Extract the (x, y) coordinate from the center of the cell holding the provided text.  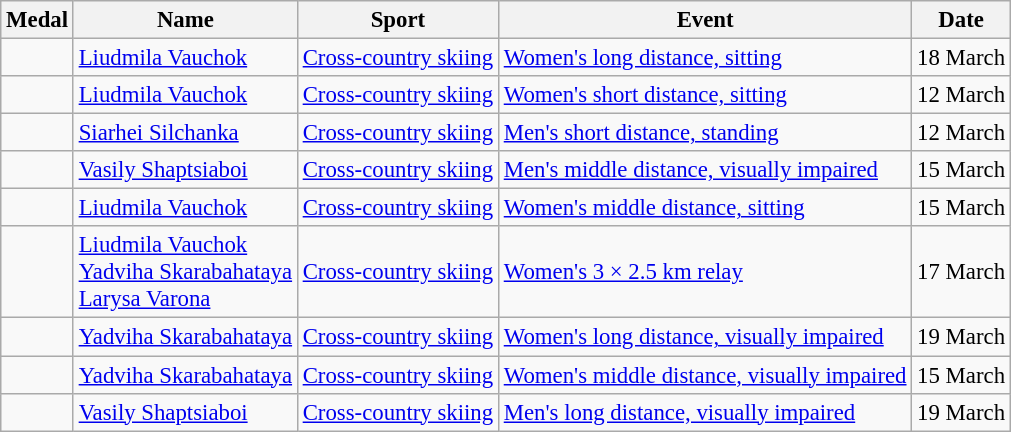
Medal (38, 20)
Women's middle distance, sitting (704, 208)
Siarhei Silchanka (185, 133)
Men's middle distance, visually impaired (704, 170)
Event (704, 20)
Women's short distance, sitting (704, 95)
Women's long distance, sitting (704, 58)
17 March (962, 272)
Men's short distance, standing (704, 133)
Date (962, 20)
Women's middle distance, visually impaired (704, 375)
Women's 3 × 2.5 km relay (704, 272)
Name (185, 20)
Women's long distance, visually impaired (704, 337)
Men's long distance, visually impaired (704, 412)
Sport (398, 20)
Liudmila VauchokYadviha SkarabahatayaLarysa Varona (185, 272)
18 March (962, 58)
